Locate the cell with the specified text and output its [x, y] center coordinate. 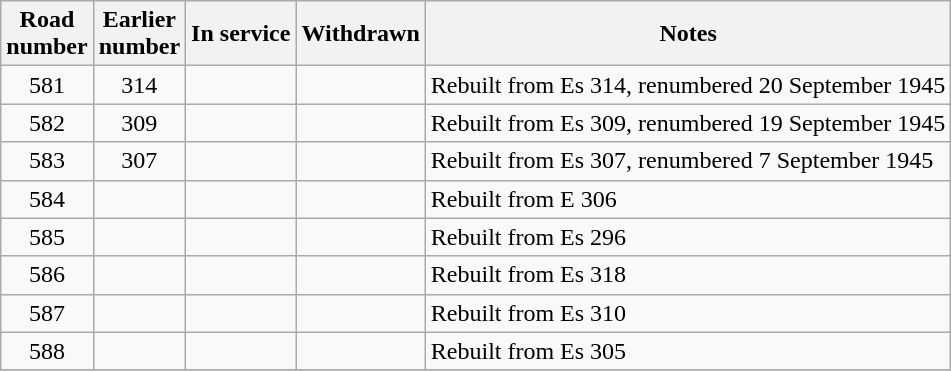
309 [139, 123]
Notes [688, 34]
Rebuilt from Es 305 [688, 351]
307 [139, 161]
Rebuilt from Es 307, renumbered 7 September 1945 [688, 161]
584 [47, 199]
Rebuilt from Es 310 [688, 313]
Earliernumber [139, 34]
583 [47, 161]
Withdrawn [360, 34]
Rebuilt from Es 314, renumbered 20 September 1945 [688, 85]
Rebuilt from Es 296 [688, 237]
Roadnumber [47, 34]
In service [241, 34]
Rebuilt from E 306 [688, 199]
585 [47, 237]
587 [47, 313]
Rebuilt from Es 309, renumbered 19 September 1945 [688, 123]
586 [47, 275]
582 [47, 123]
314 [139, 85]
588 [47, 351]
581 [47, 85]
Rebuilt from Es 318 [688, 275]
